Pinpoint the cell where the given text exists, returning its (X, Y) midpoint coordinate. 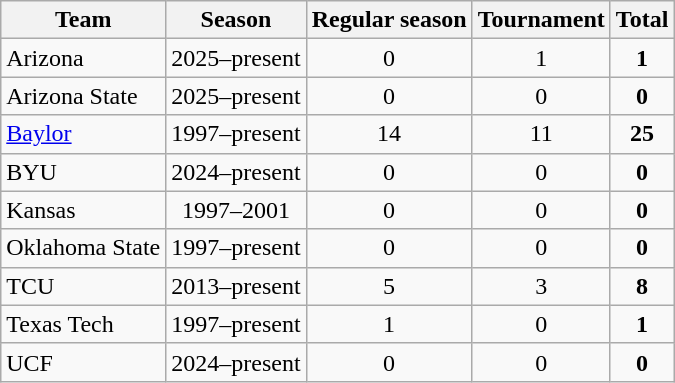
Texas Tech (84, 324)
Regular season (389, 20)
Kansas (84, 210)
BYU (84, 172)
25 (642, 134)
Season (236, 20)
11 (541, 134)
14 (389, 134)
8 (642, 286)
Arizona State (84, 96)
2013–present (236, 286)
3 (541, 286)
Baylor (84, 134)
Arizona (84, 58)
TCU (84, 286)
Tournament (541, 20)
1997–2001 (236, 210)
Team (84, 20)
5 (389, 286)
Oklahoma State (84, 248)
UCF (84, 362)
Total (642, 20)
